From the cell containing the given text, extract its center point as [X, Y] coordinate. 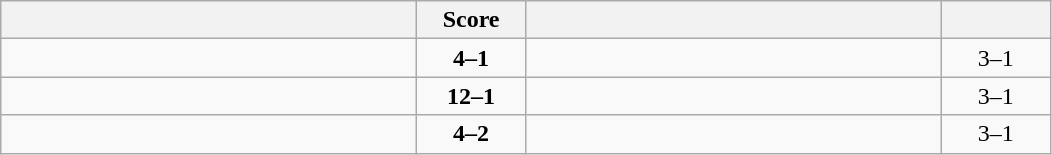
12–1 [472, 96]
4–1 [472, 58]
Score [472, 20]
4–2 [472, 134]
